Return (X, Y) of the center of cell containing provided text 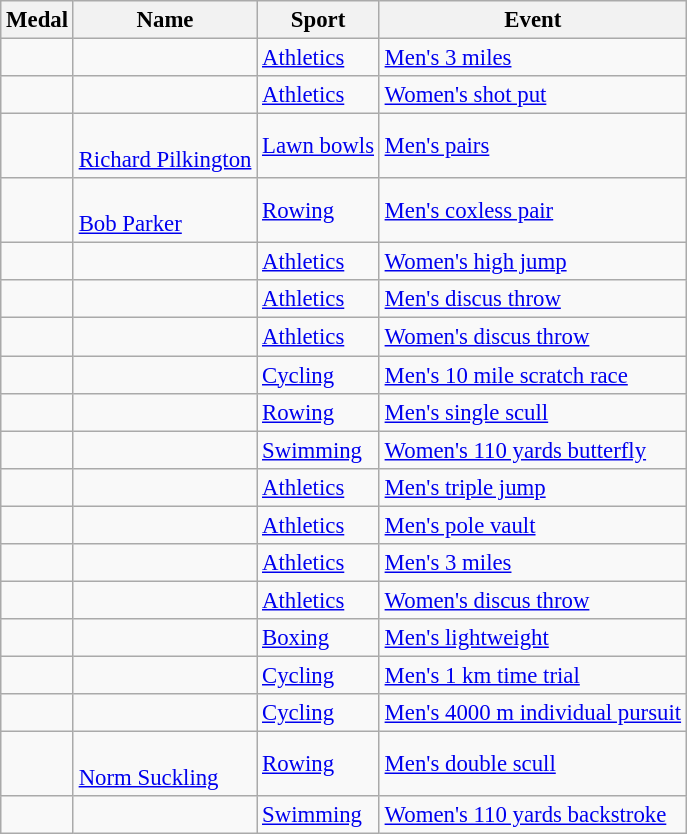
Men's single scull (532, 412)
Medal (38, 20)
Men's triple jump (532, 487)
Norm Suckling (164, 764)
Event (532, 20)
Women's 110 yards backstroke (532, 815)
Men's pairs (532, 146)
Women's shot put (532, 95)
Men's double scull (532, 764)
Name (164, 20)
Boxing (318, 638)
Lawn bowls (318, 146)
Bob Parker (164, 210)
Women's high jump (532, 262)
Men's discus throw (532, 299)
Richard Pilkington (164, 146)
Men's 1 km time trial (532, 675)
Men's pole vault (532, 525)
Men's lightweight (532, 638)
Men's 4000 m individual pursuit (532, 713)
Men's 10 mile scratch race (532, 375)
Sport (318, 20)
Men's coxless pair (532, 210)
Women's 110 yards butterfly (532, 450)
